Identify which cell holds the provided text, then report its (x, y) central coordinate. 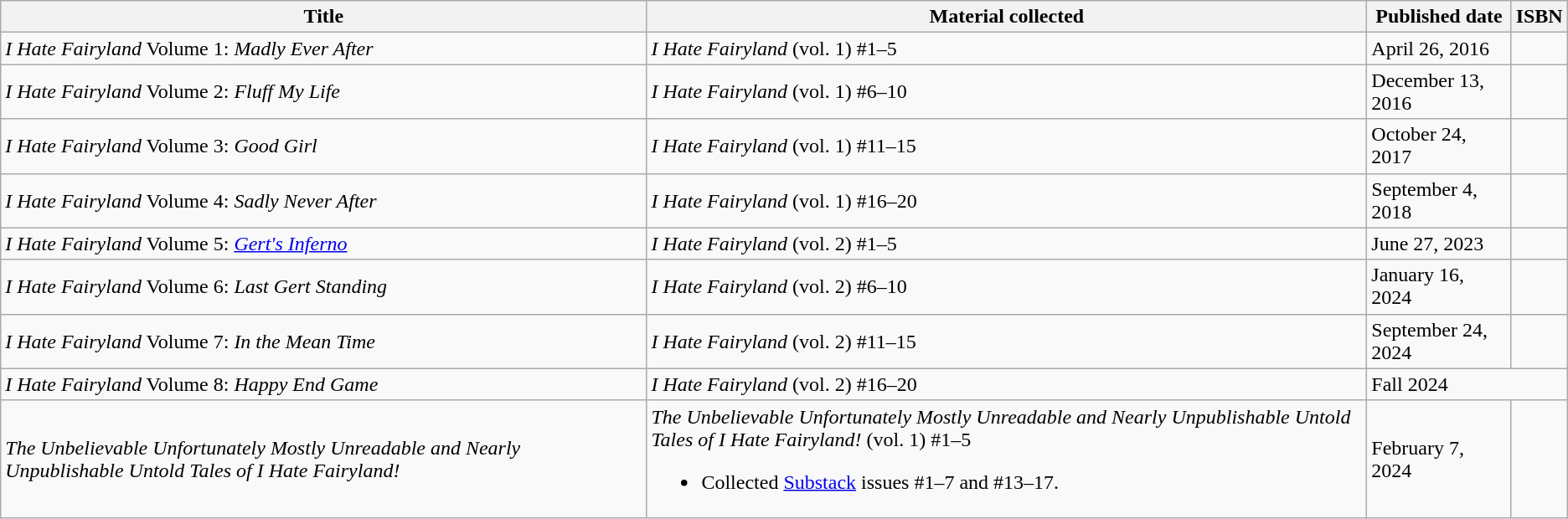
The Unbelievable Unfortunately Mostly Unreadable and Nearly Unpublishable Untold Tales of I Hate Fairyland! (323, 459)
I Hate Fairyland (vol. 1) #1–5 (1007, 49)
I Hate Fairyland (vol. 1) #11–15 (1007, 146)
I Hate Fairyland Volume 8: Happy End Game (323, 384)
I Hate Fairyland Volume 1: Madly Ever After (323, 49)
I Hate Fairyland Volume 5: Gert's Inferno (323, 244)
I Hate Fairyland (vol. 2) #11–15 (1007, 342)
September 4, 2018 (1439, 201)
I Hate Fairyland (vol. 2) #6–10 (1007, 286)
I Hate Fairyland Volume 7: In the Mean Time (323, 342)
I Hate Fairyland Volume 3: Good Girl (323, 146)
December 13, 2016 (1439, 92)
June 27, 2023 (1439, 244)
Material collected (1007, 17)
I Hate Fairyland Volume 6: Last Gert Standing (323, 286)
Fall 2024 (1467, 384)
Published date (1439, 17)
October 24, 2017 (1439, 146)
February 7, 2024 (1439, 459)
I Hate Fairyland Volume 2: Fluff My Life (323, 92)
I Hate Fairyland (vol. 1) #16–20 (1007, 201)
I Hate Fairyland (vol. 2) #1–5 (1007, 244)
ISBN (1540, 17)
September 24, 2024 (1439, 342)
April 26, 2016 (1439, 49)
January 16, 2024 (1439, 286)
Title (323, 17)
I Hate Fairyland (vol. 1) #6–10 (1007, 92)
I Hate Fairyland (vol. 2) #16–20 (1007, 384)
I Hate Fairyland Volume 4: Sadly Never After (323, 201)
